Provide the [x, y] coordinate of the cell's center where the given text is located.  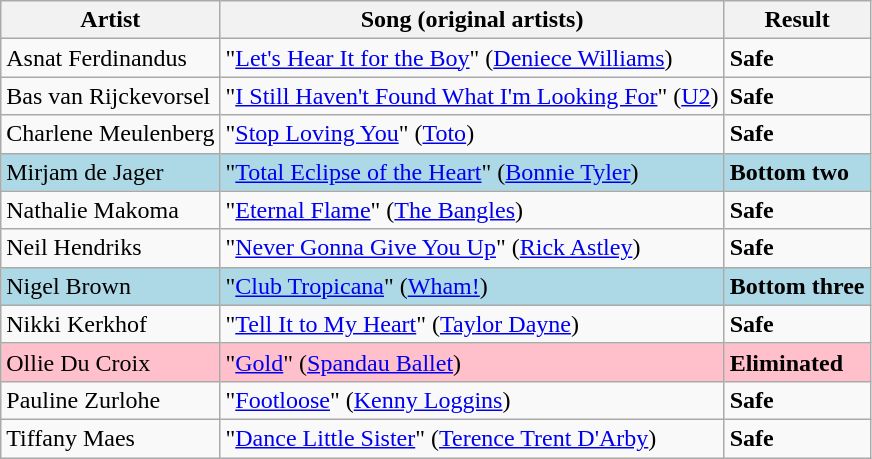
Eliminated [797, 362]
Nigel Brown [110, 286]
"I Still Haven't Found What I'm Looking For" (U2) [472, 96]
Asnat Ferdinandus [110, 58]
Song (original artists) [472, 20]
Ollie Du Croix [110, 362]
Nikki Kerkhof [110, 324]
"Gold" (Spandau Ballet) [472, 362]
Pauline Zurlohe [110, 400]
"Total Eclipse of the Heart" (Bonnie Tyler) [472, 172]
"Footloose" (Kenny Loggins) [472, 400]
"Never Gonna Give You Up" (Rick Astley) [472, 248]
Bottom three [797, 286]
Nathalie Makoma [110, 210]
Tiffany Maes [110, 438]
Mirjam de Jager [110, 172]
"Tell It to My Heart" (Taylor Dayne) [472, 324]
Artist [110, 20]
"Club Tropicana" (Wham!) [472, 286]
Bottom two [797, 172]
Charlene Meulenberg [110, 134]
"Let's Hear It for the Boy" (Deniece Williams) [472, 58]
"Eternal Flame" (The Bangles) [472, 210]
Result [797, 20]
"Dance Little Sister" (Terence Trent D'Arby) [472, 438]
Neil Hendriks [110, 248]
Bas van Rijckevorsel [110, 96]
"Stop Loving You" (Toto) [472, 134]
